For the text-containing cell, return its midpoint in (X, Y) coordinate format. 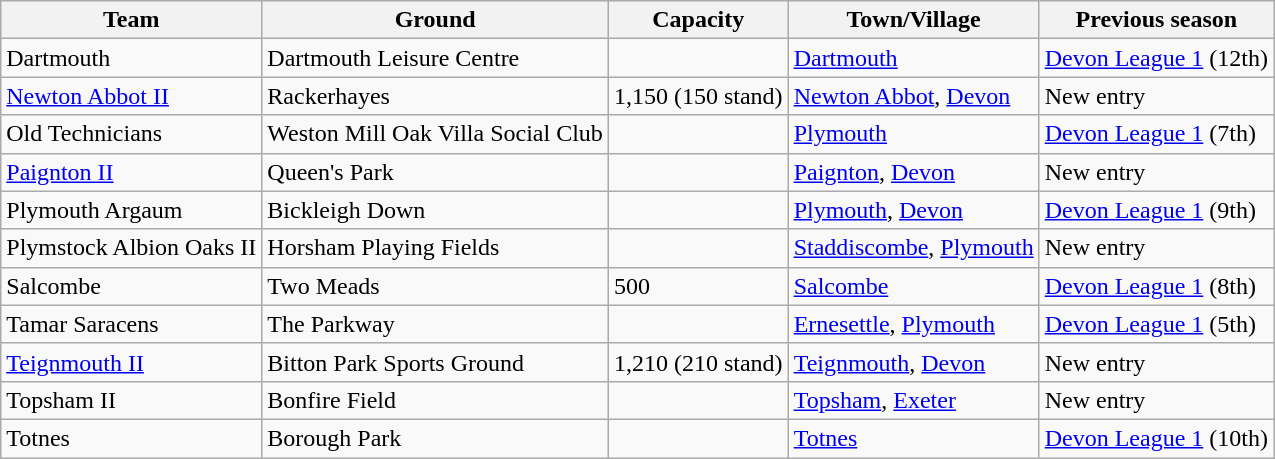
Town/Village (914, 20)
Paignton, Devon (914, 172)
Newton Abbot, Devon (914, 96)
1,210 (210 stand) (698, 362)
Tamar Saracens (132, 324)
Devon League 1 (9th) (1156, 210)
Rackerhayes (436, 96)
Devon League 1 (10th) (1156, 438)
Teignmouth II (132, 362)
Previous season (1156, 20)
Teignmouth, Devon (914, 362)
Two Meads (436, 286)
Staddiscombe, Plymouth (914, 248)
Horsham Playing Fields (436, 248)
Weston Mill Oak Villa Social Club (436, 134)
Old Technicians (132, 134)
Ernesettle, Plymouth (914, 324)
Queen's Park (436, 172)
Plymouth (914, 134)
500 (698, 286)
Bonfire Field (436, 400)
Dartmouth Leisure Centre (436, 58)
Devon League 1 (8th) (1156, 286)
Ground (436, 20)
Plymouth Argaum (132, 210)
Devon League 1 (12th) (1156, 58)
Plymouth, Devon (914, 210)
Bickleigh Down (436, 210)
Topsham, Exeter (914, 400)
Newton Abbot II (132, 96)
Borough Park (436, 438)
Devon League 1 (7th) (1156, 134)
Paignton II (132, 172)
Plymstock Albion Oaks II (132, 248)
Capacity (698, 20)
Bitton Park Sports Ground (436, 362)
1,150 (150 stand) (698, 96)
The Parkway (436, 324)
Team (132, 20)
Topsham II (132, 400)
Devon League 1 (5th) (1156, 324)
